Search for the cell housing the specified text and yield its [x, y] center coordinate. 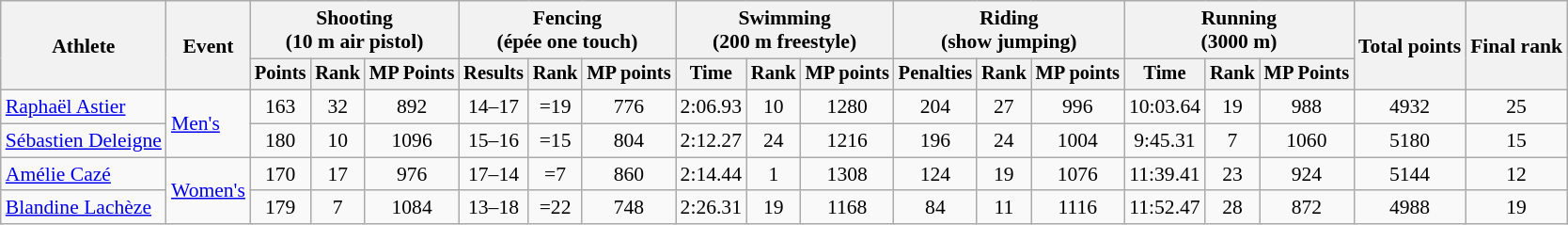
23 [1232, 174]
84 [935, 208]
124 [935, 174]
10:03.64 [1165, 107]
1096 [412, 141]
Athlete [84, 45]
179 [280, 208]
Results [494, 74]
1004 [1077, 141]
196 [935, 141]
976 [412, 174]
180 [280, 141]
15 [1516, 141]
988 [1307, 107]
2:06.93 [711, 107]
204 [935, 107]
11 [1004, 208]
28 [1232, 208]
2:12.27 [711, 141]
25 [1516, 107]
=22 [556, 208]
170 [280, 174]
924 [1307, 174]
=15 [556, 141]
13–18 [494, 208]
Sébastien Deleigne [84, 141]
Riding(show jumping) [1010, 30]
11:52.47 [1165, 208]
Raphaël Astier [84, 107]
860 [628, 174]
Women's [209, 190]
15–16 [494, 141]
163 [280, 107]
2:26.31 [711, 208]
27 [1004, 107]
872 [1307, 208]
804 [628, 141]
Event [209, 45]
Total points [1410, 45]
1280 [848, 107]
17 [337, 174]
Amélie Cazé [84, 174]
5144 [1410, 174]
776 [628, 107]
Shooting(10 m air pistol) [354, 30]
9:45.31 [1165, 141]
11:39.41 [1165, 174]
1084 [412, 208]
12 [1516, 174]
892 [412, 107]
17–14 [494, 174]
748 [628, 208]
4932 [1410, 107]
=7 [556, 174]
1216 [848, 141]
1116 [1077, 208]
Running(3000 m) [1239, 30]
996 [1077, 107]
1308 [848, 174]
Fencing(épée one touch) [567, 30]
4988 [1410, 208]
32 [337, 107]
2:14.44 [711, 174]
1 [774, 174]
1076 [1077, 174]
5180 [1410, 141]
=19 [556, 107]
Blandine Lachèze [84, 208]
14–17 [494, 107]
Penalties [935, 74]
1060 [1307, 141]
Swimming(200 m freestyle) [785, 30]
Final rank [1516, 45]
Men's [209, 124]
1168 [848, 208]
Points [280, 74]
